Identify which cell holds the provided text, then report its (X, Y) central coordinate. 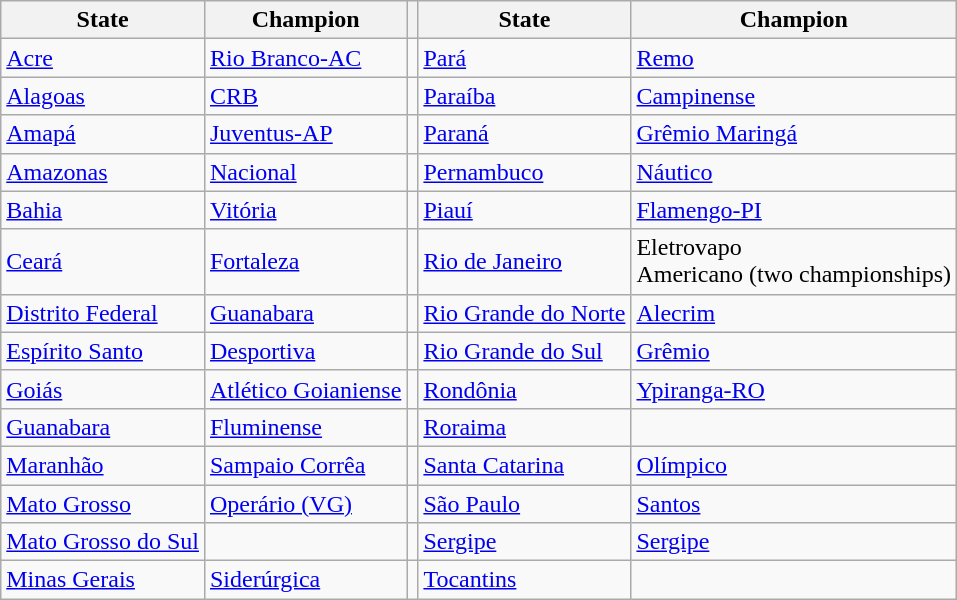
Juventus-AP (305, 134)
Minas Gerais (103, 580)
Rio de Janeiro (524, 262)
EletrovapoAmericano (two championships) (794, 262)
Fortaleza (305, 262)
Roraima (524, 427)
Rondônia (524, 389)
Pará (524, 58)
Vitória (305, 210)
Distrito Federal (103, 313)
Santos (794, 503)
Espírito Santo (103, 351)
Siderúrgica (305, 580)
Alecrim (794, 313)
Amazonas (103, 172)
Atlético Goianiense (305, 389)
Santa Catarina (524, 465)
Rio Grande do Sul (524, 351)
Rio Branco-AC (305, 58)
CRB (305, 96)
Náutico (794, 172)
Nacional (305, 172)
Ypiranga-RO (794, 389)
Goiás (103, 389)
Mato Grosso do Sul (103, 542)
Alagoas (103, 96)
Fluminense (305, 427)
Remo (794, 58)
Operário (VG) (305, 503)
Olímpico (794, 465)
Pernambuco (524, 172)
Piauí (524, 210)
São Paulo (524, 503)
Amapá (103, 134)
Rio Grande do Norte (524, 313)
Paraná (524, 134)
Mato Grosso (103, 503)
Maranhão (103, 465)
Grêmio (794, 351)
Paraíba (524, 96)
Bahia (103, 210)
Grêmio Maringá (794, 134)
Campinense (794, 96)
Acre (103, 58)
Desportiva (305, 351)
Flamengo-PI (794, 210)
Tocantins (524, 580)
Ceará (103, 262)
Sampaio Corrêa (305, 465)
